For the text-containing cell, return its midpoint in [X, Y] coordinate format. 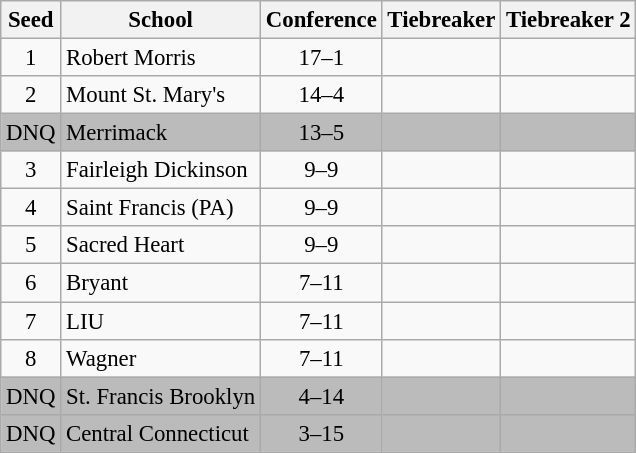
13–5 [322, 133]
14–4 [322, 95]
St. Francis Brooklyn [161, 396]
3–15 [322, 433]
6 [31, 283]
5 [31, 245]
Merrimack [161, 133]
1 [31, 58]
4–14 [322, 396]
Tiebreaker [442, 20]
Wagner [161, 358]
17–1 [322, 58]
Fairleigh Dickinson [161, 170]
Saint Francis (PA) [161, 208]
8 [31, 358]
2 [31, 95]
Central Connecticut [161, 433]
Mount St. Mary's [161, 95]
Conference [322, 20]
Sacred Heart [161, 245]
Seed [31, 20]
LIU [161, 321]
Robert Morris [161, 58]
Bryant [161, 283]
3 [31, 170]
7 [31, 321]
School [161, 20]
4 [31, 208]
Tiebreaker 2 [568, 20]
